Pinpoint the cell where the given text exists, returning its (X, Y) midpoint coordinate. 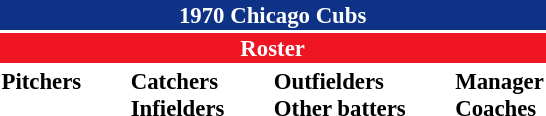
1970 Chicago Cubs (272, 15)
Roster (272, 48)
